Output the (X, Y) coordinate of the center of the cell containing the given text.  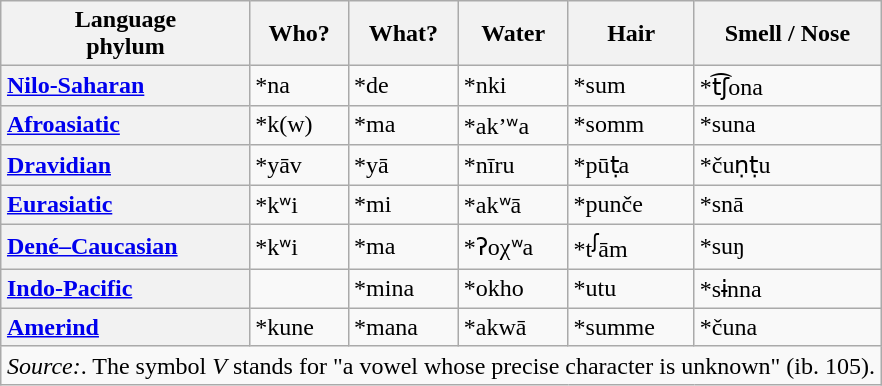
*nki (513, 86)
*suna (787, 125)
*pūṭa (631, 165)
*kune (300, 327)
*akwā (513, 327)
Water (513, 34)
*ʔoχʷa (513, 246)
*okho (513, 289)
Source:. The symbol V stands for "a vowel whose precise character is unknown" (ib. 105). (440, 365)
*yā (404, 165)
*akʷā (513, 204)
*tʃām (631, 246)
Nilo-Saharan (125, 86)
*sɨnna (787, 289)
*utu (631, 289)
Hair (631, 34)
Afroasiatic (125, 125)
*mina (404, 289)
*mi (404, 204)
*k(w) (300, 125)
*sum (631, 86)
Who? (300, 34)
Indo-Pacific (125, 289)
What? (404, 34)
*suŋ (787, 246)
*yāv (300, 165)
*mana (404, 327)
Dené–Caucasian (125, 246)
*nīru (513, 165)
*de (404, 86)
*čuṇṭu (787, 165)
*summe (631, 327)
*somm (631, 125)
Dravidian (125, 165)
Language phylum (125, 34)
*snā (787, 204)
*na (300, 86)
Eurasiatic (125, 204)
Amerind (125, 327)
*t͡ʃona (787, 86)
Smell / Nose (787, 34)
*čuna (787, 327)
*punče (631, 204)
*ak’ʷa (513, 125)
